Locate the cell with the specified text and output its (X, Y) center coordinate. 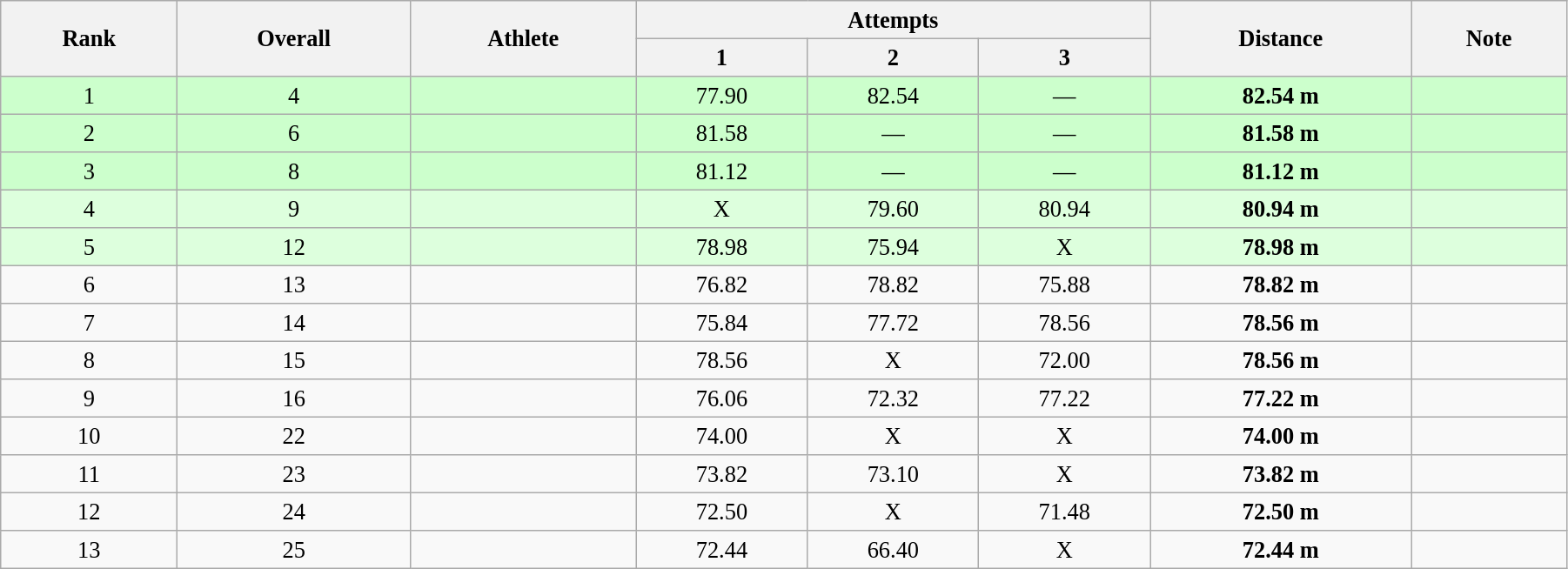
76.06 (722, 398)
75.94 (893, 247)
81.58 (722, 133)
16 (294, 398)
77.22 m (1281, 398)
Rank (89, 38)
Attempts (893, 19)
72.32 (893, 398)
77.90 (722, 95)
14 (294, 323)
74.00 m (1281, 436)
80.94 (1065, 209)
79.60 (893, 209)
Note (1490, 38)
22 (294, 436)
77.72 (893, 323)
72.50 m (1281, 512)
82.54 m (1281, 95)
74.00 (722, 436)
24 (294, 512)
71.48 (1065, 512)
66.40 (893, 550)
78.98 m (1281, 247)
15 (294, 360)
73.82 (722, 474)
72.44 m (1281, 550)
76.82 (722, 284)
Overall (294, 38)
Athlete (522, 38)
25 (294, 550)
7 (89, 323)
82.54 (893, 95)
73.82 m (1281, 474)
78.82 (893, 284)
23 (294, 474)
72.44 (722, 550)
73.10 (893, 474)
Distance (1281, 38)
72.00 (1065, 360)
81.12 (722, 171)
78.82 m (1281, 284)
75.84 (722, 323)
75.88 (1065, 284)
11 (89, 474)
81.58 m (1281, 133)
10 (89, 436)
78.98 (722, 247)
77.22 (1065, 398)
81.12 m (1281, 171)
80.94 m (1281, 209)
5 (89, 247)
72.50 (722, 512)
